Locate the cell with the specified text and output its [x, y] center coordinate. 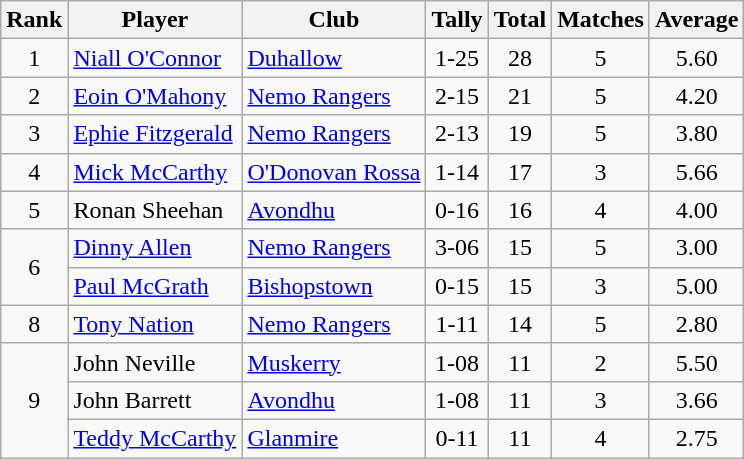
3-06 [457, 248]
John Barrett [155, 400]
Tally [457, 20]
Paul McGrath [155, 286]
Bishopstown [334, 286]
2.80 [696, 324]
5.66 [696, 172]
John Neville [155, 362]
Muskerry [334, 362]
Total [520, 20]
Ephie Fitzgerald [155, 134]
16 [520, 210]
17 [520, 172]
2-13 [457, 134]
8 [34, 324]
O'Donovan Rossa [334, 172]
5.60 [696, 58]
3.66 [696, 400]
1-11 [457, 324]
Ronan Sheehan [155, 210]
Glanmire [334, 438]
Niall O'Connor [155, 58]
Club [334, 20]
0-16 [457, 210]
5.00 [696, 286]
1-14 [457, 172]
Rank [34, 20]
1 [34, 58]
0-15 [457, 286]
Mick McCarthy [155, 172]
3.00 [696, 248]
9 [34, 400]
Dinny Allen [155, 248]
Matches [601, 20]
19 [520, 134]
4.20 [696, 96]
Teddy McCarthy [155, 438]
2.75 [696, 438]
6 [34, 267]
Eoin O'Mahony [155, 96]
14 [520, 324]
28 [520, 58]
Player [155, 20]
21 [520, 96]
5.50 [696, 362]
1-25 [457, 58]
0-11 [457, 438]
Tony Nation [155, 324]
Duhallow [334, 58]
Average [696, 20]
3.80 [696, 134]
2-15 [457, 96]
4.00 [696, 210]
